Return the (x, y) coordinate for the center point of the cell that contains the specified text.  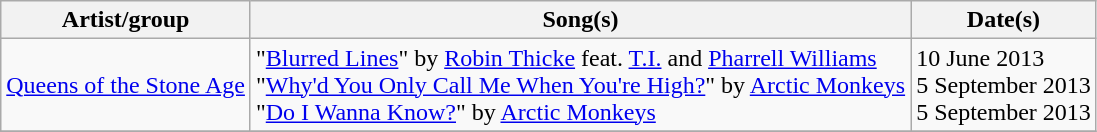
Queens of the Stone Age (126, 85)
Song(s) (580, 20)
10 June 20135 September 20135 September 2013 (1004, 85)
Date(s) (1004, 20)
Artist/group (126, 20)
